Pinpoint the cell where the given text exists, returning its (X, Y) midpoint coordinate. 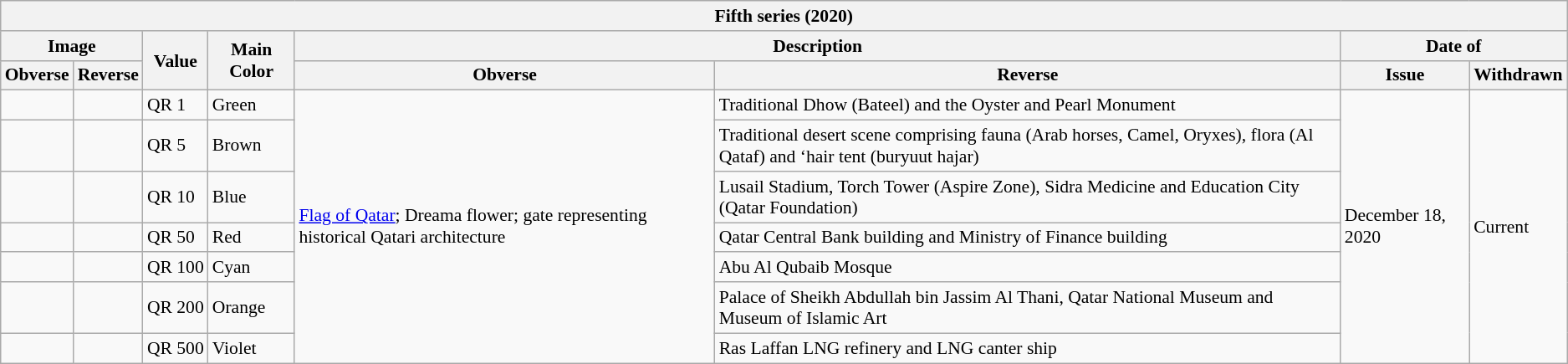
Current (1519, 227)
Flag of Qatar; Dreama flower; gate representing historical Qatari architecture (504, 227)
Red (252, 238)
Abu Al Qubaib Mosque (1028, 268)
Orange (252, 308)
Cyan (252, 268)
Blue (252, 197)
Traditional Dhow (Bateel) and the Oyster and Pearl Monument (1028, 105)
QR 200 (176, 308)
Lusail Stadium, Torch Tower (Aspire Zone), Sidra Medicine and Education City (Qatar Foundation) (1028, 197)
Main Color (252, 60)
QR 50 (176, 238)
Description (817, 46)
Traditional desert scene comprising fauna (Arab horses, Camel, Oryxes), flora (Al Qataf) and ‘hair tent (buryuut hajar) (1028, 146)
Ras Laffan LNG refinery and LNG canter ship (1028, 348)
December 18, 2020 (1405, 227)
QR 10 (176, 197)
Green (252, 105)
Date of (1453, 46)
Violet (252, 348)
QR 500 (176, 348)
Image (72, 46)
Issue (1405, 75)
Fifth series (2020) (784, 16)
QR 5 (176, 146)
Palace of Sheikh Abdullah bin Jassim Al Thani, Qatar National Museum and Museum of Islamic Art (1028, 308)
QR 100 (176, 268)
Value (176, 60)
QR 1 (176, 105)
Brown (252, 146)
Withdrawn (1519, 75)
Qatar Central Bank building and Ministry of Finance building (1028, 238)
